Output the [X, Y] coordinate of the center of the cell containing the given text.  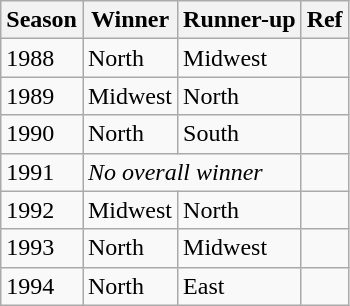
1993 [42, 248]
Season [42, 20]
Runner-up [240, 20]
1989 [42, 96]
Winner [130, 20]
South [240, 134]
1988 [42, 58]
1991 [42, 172]
Ref [324, 20]
1992 [42, 210]
No overall winner [192, 172]
East [240, 286]
1990 [42, 134]
1994 [42, 286]
